Determine the [X, Y] coordinate at the center of the cell enclosing the given text.  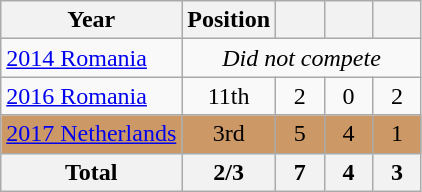
Total [92, 172]
11th [229, 96]
2014 Romania [92, 58]
3rd [229, 134]
2/3 [229, 172]
2016 Romania [92, 96]
0 [348, 96]
Year [92, 20]
Position [229, 20]
7 [300, 172]
1 [398, 134]
2017 Netherlands [92, 134]
5 [300, 134]
3 [398, 172]
Did not compete [302, 58]
